Return the (X, Y) coordinate for the center point of the cell that contains the specified text.  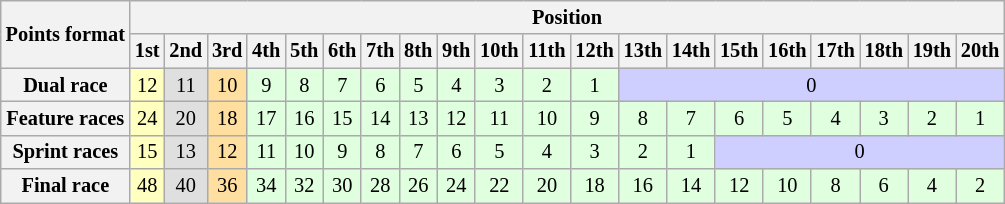
9th (456, 51)
34 (266, 186)
Final race (66, 186)
18th (884, 51)
12th (594, 51)
30 (342, 186)
Sprint races (66, 152)
Dual race (66, 85)
3rd (227, 51)
20th (980, 51)
19th (932, 51)
5th (304, 51)
7th (380, 51)
2nd (186, 51)
17 (266, 118)
28 (380, 186)
48 (148, 186)
15th (739, 51)
10th (499, 51)
8th (418, 51)
4th (266, 51)
36 (227, 186)
26 (418, 186)
11th (546, 51)
1st (148, 51)
16th (787, 51)
40 (186, 186)
Feature races (66, 118)
17th (835, 51)
Position (567, 17)
14th (691, 51)
13th (643, 51)
32 (304, 186)
6th (342, 51)
Points format (66, 34)
22 (499, 186)
